Search for the cell housing the specified text and yield its (X, Y) center coordinate. 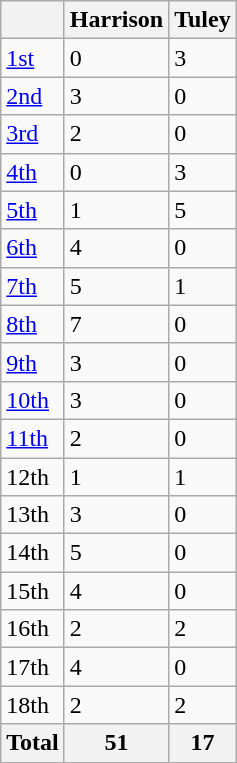
11th (33, 438)
17th (33, 667)
5th (33, 210)
Harrison (116, 20)
14th (33, 553)
18th (33, 705)
15th (33, 591)
7 (116, 324)
1st (33, 58)
13th (33, 515)
12th (33, 477)
51 (116, 743)
17 (203, 743)
9th (33, 362)
Total (33, 743)
Tuley (203, 20)
2nd (33, 96)
10th (33, 400)
3rd (33, 134)
16th (33, 629)
6th (33, 248)
8th (33, 324)
4th (33, 172)
7th (33, 286)
